Determine the (x, y) coordinate at the center of the cell enclosing the given text.  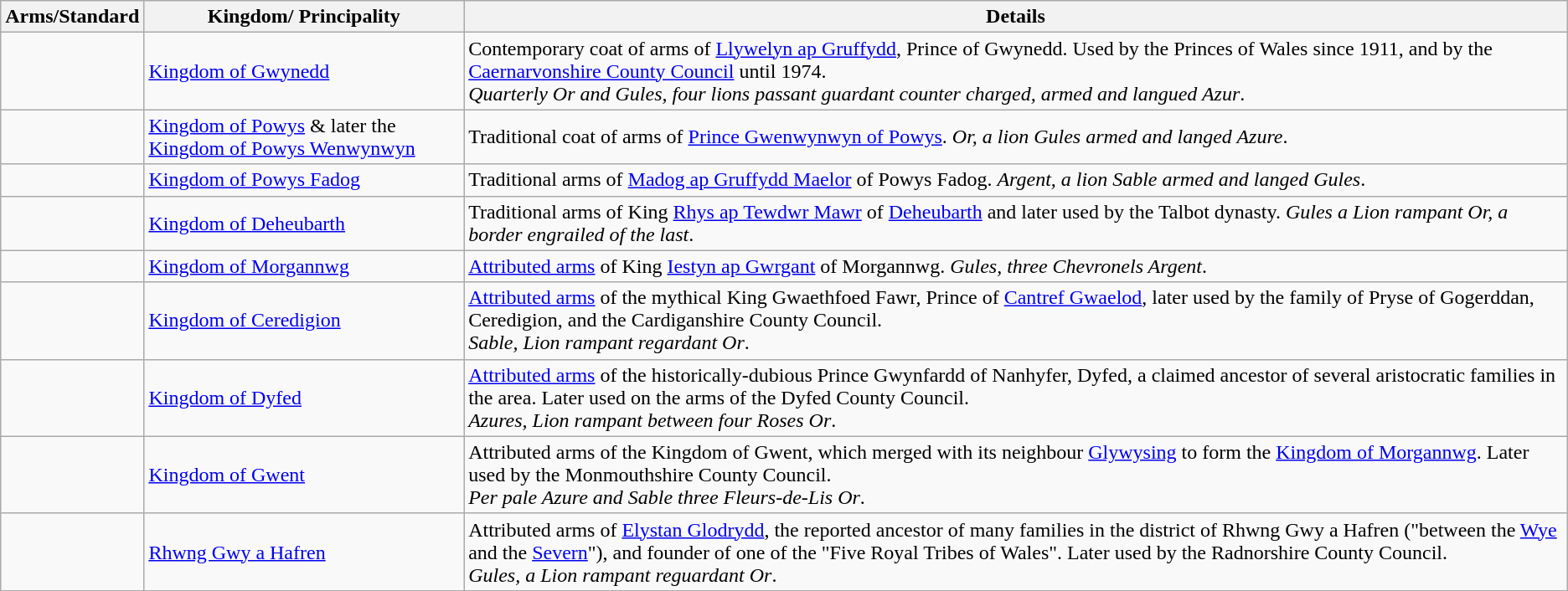
Attributed arms of King Iestyn ap Gwrgant of Morgannwg. Gules, three Chevronels Argent. (1016, 266)
Kingdom of Gwynedd (304, 71)
Traditional coat of arms of Prince Gwenwynwyn of Powys. Or, a lion Gules armed and langed Azure. (1016, 137)
Kingdom of Deheubarth (304, 223)
Traditional arms of Madog ap Gruffydd Maelor of Powys Fadog. Argent, a lion Sable armed and langed Gules. (1016, 180)
Kingdom of Dyfed (304, 398)
Kingdom of Gwent (304, 475)
Arms/Standard (72, 17)
Kingdom of Ceredigion (304, 321)
Kingdom of Powys Fadog (304, 180)
Rhwng Gwy a Hafren (304, 552)
Kingdom/ Principality (304, 17)
Kingdom of Morgannwg (304, 266)
Details (1016, 17)
Kingdom of Powys & later the Kingdom of Powys Wenwynwyn (304, 137)
